For the text-containing cell, return its midpoint in [x, y] coordinate format. 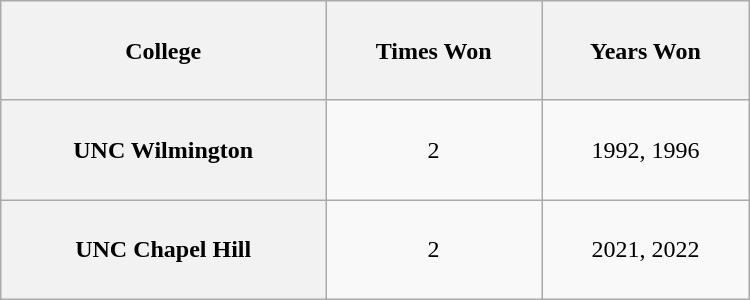
UNC Chapel Hill [164, 250]
Times Won [434, 50]
2021, 2022 [646, 250]
1992, 1996 [646, 150]
UNC Wilmington [164, 150]
College [164, 50]
Years Won [646, 50]
